Output the [X, Y] coordinate of the center of the cell containing the given text.  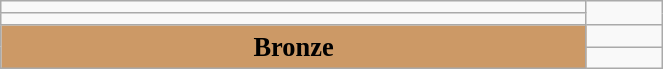
Bronze [294, 46]
